Pinpoint the cell where the given text exists, returning its [X, Y] midpoint coordinate. 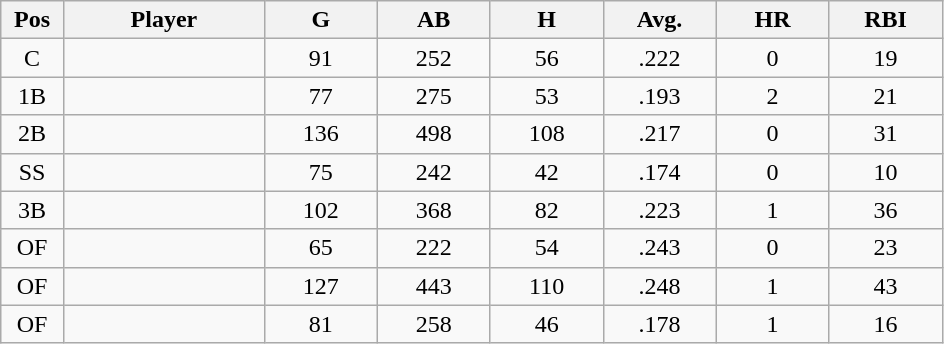
136 [320, 134]
53 [546, 96]
10 [886, 172]
H [546, 20]
.243 [660, 248]
108 [546, 134]
SS [32, 172]
222 [434, 248]
102 [320, 210]
443 [434, 286]
91 [320, 58]
275 [434, 96]
.174 [660, 172]
C [32, 58]
46 [546, 324]
G [320, 20]
RBI [886, 20]
82 [546, 210]
368 [434, 210]
127 [320, 286]
.248 [660, 286]
21 [886, 96]
498 [434, 134]
16 [886, 324]
56 [546, 58]
.217 [660, 134]
77 [320, 96]
65 [320, 248]
252 [434, 58]
36 [886, 210]
42 [546, 172]
HR [772, 20]
2B [32, 134]
75 [320, 172]
1B [32, 96]
.223 [660, 210]
23 [886, 248]
.222 [660, 58]
.193 [660, 96]
43 [886, 286]
3B [32, 210]
19 [886, 58]
AB [434, 20]
31 [886, 134]
242 [434, 172]
54 [546, 248]
Pos [32, 20]
Avg. [660, 20]
2 [772, 96]
81 [320, 324]
258 [434, 324]
.178 [660, 324]
110 [546, 286]
Player [164, 20]
